Detect which cell encompasses the target text, then output its (X, Y) center coordinate. 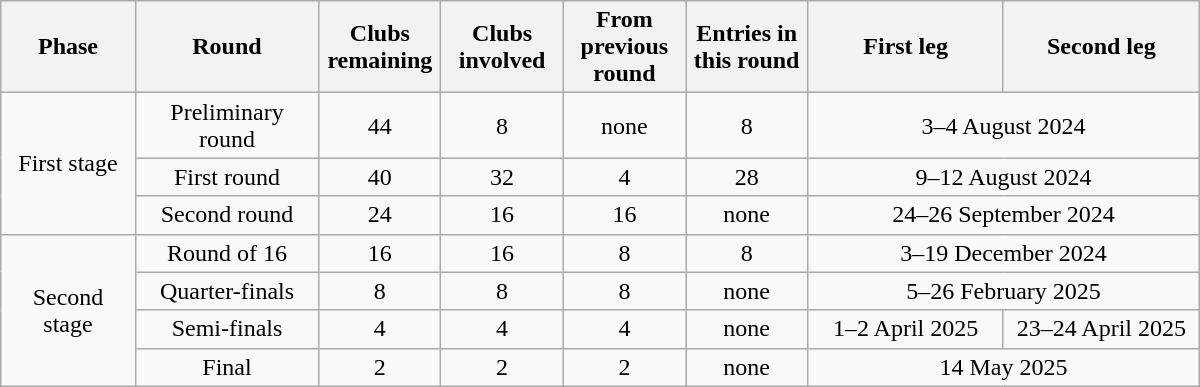
Round (226, 47)
Semi-finals (226, 329)
Second round (226, 215)
9–12 August 2024 (1004, 177)
40 (380, 177)
32 (502, 177)
First leg (906, 47)
Final (226, 367)
23–24 April 2025 (1101, 329)
3–4 August 2024 (1004, 126)
First round (226, 177)
Phase (68, 47)
Clubs involved (502, 47)
From previous round (624, 47)
Clubs remaining (380, 47)
24–26 September 2024 (1004, 215)
Entries in this round (747, 47)
Round of 16 (226, 253)
5–26 February 2025 (1004, 291)
Second leg (1101, 47)
First stage (68, 164)
Second stage (68, 310)
3–19 December 2024 (1004, 253)
Quarter-finals (226, 291)
14 May 2025 (1004, 367)
Preliminary round (226, 126)
44 (380, 126)
28 (747, 177)
1–2 April 2025 (906, 329)
24 (380, 215)
